From the cell containing the given text, extract its center point as (X, Y) coordinate. 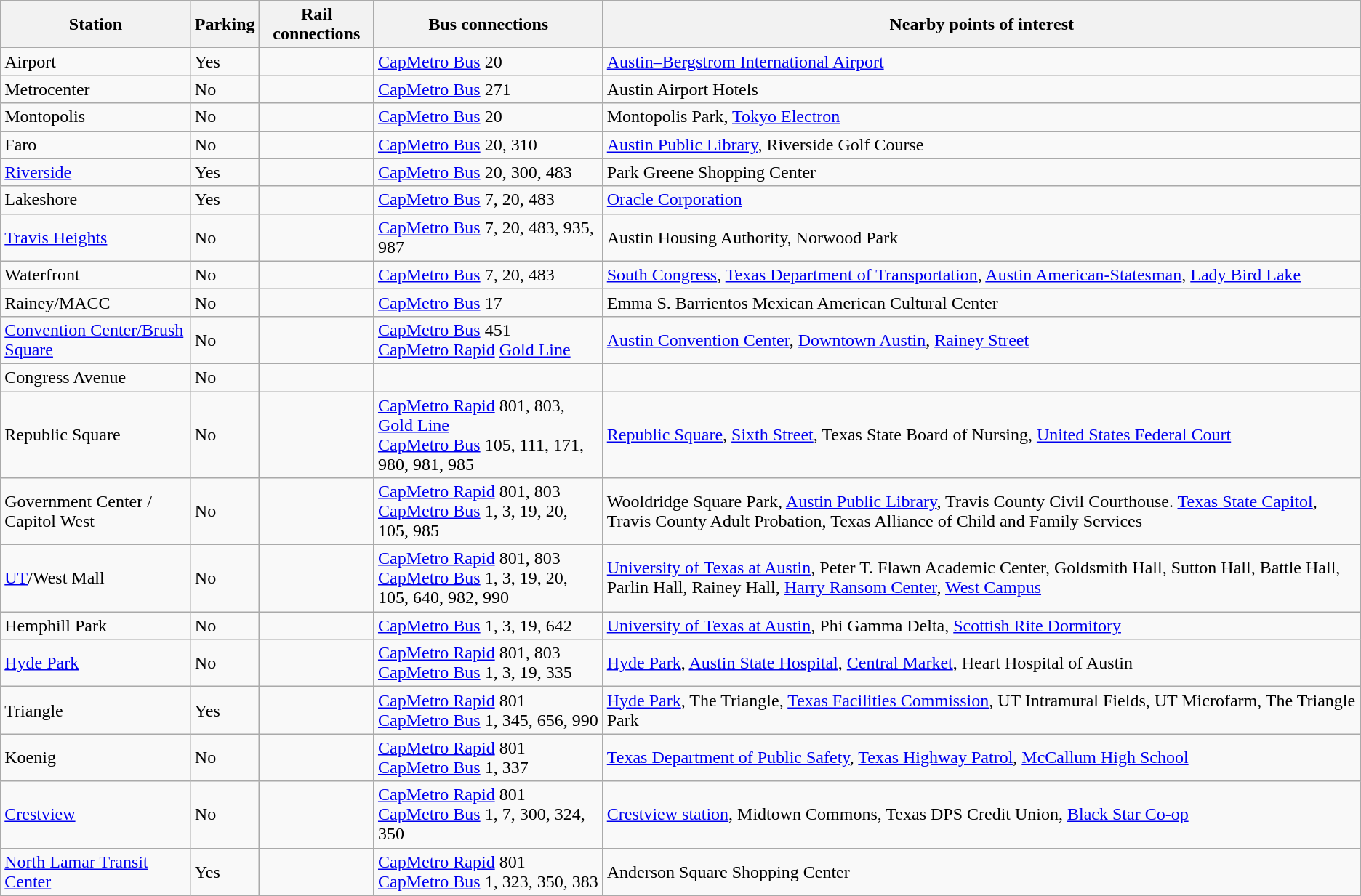
CapMetro Bus 17 (489, 302)
Austin–Bergstrom International Airport (981, 62)
Riverside (96, 172)
Koenig (96, 757)
Austin Airport Hotels (981, 89)
Metrocenter (96, 89)
CapMetro Rapid 801, 803CapMetro Bus 1, 3, 19, 20, 105, 985 (489, 512)
Hyde Park (96, 663)
CapMetro Bus 1, 3, 19, 642 (489, 626)
CapMetro Rapid 801CapMetro Bus 1, 345, 656, 990 (489, 711)
Waterfront (96, 275)
Government Center / Capitol West (96, 512)
Faro (96, 145)
Crestview station, Midtown Commons, Texas DPS Credit Union, Black Star Co-op (981, 815)
Hemphill Park (96, 626)
Station (96, 25)
CapMetro Bus 20, 310 (489, 145)
CapMetro Rapid 801CapMetro Bus 1, 7, 300, 324, 350 (489, 815)
Hyde Park, The Triangle, Texas Facilities Commission, UT Intramural Fields, UT Microfarm, The Triangle Park (981, 711)
Airport (96, 62)
North Lamar Transit Center (96, 872)
Oracle Corporation (981, 200)
Emma S. Barrientos Mexican American Cultural Center (981, 302)
South Congress, Texas Department of Transportation, Austin American-Statesman, Lady Bird Lake (981, 275)
Texas Department of Public Safety, Texas Highway Patrol, McCallum High School (981, 757)
Travis Heights (96, 237)
Montopolis Park, Tokyo Electron (981, 117)
Rail connections (316, 25)
CapMetro Rapid 801, 803CapMetro Bus 1, 3, 19, 20, 105, 640, 982, 990 (489, 578)
CapMetro Bus 7, 20, 483, 935, 987 (489, 237)
Parking (225, 25)
Crestview (96, 815)
Convention Center/Brush Square (96, 340)
Republic Square, Sixth Street, Texas State Board of Nursing, United States Federal Court (981, 435)
CapMetro Rapid 801, 803CapMetro Bus 1, 3, 19, 335 (489, 663)
UT/West Mall (96, 578)
CapMetro Rapid 801CapMetro Bus 1, 337 (489, 757)
Congress Avenue (96, 377)
Austin Public Library, Riverside Golf Course (981, 145)
Hyde Park, Austin State Hospital, Central Market, Heart Hospital of Austin (981, 663)
Nearby points of interest (981, 25)
Lakeshore (96, 200)
Republic Square (96, 435)
Montopolis (96, 117)
Bus connections (489, 25)
CapMetro Rapid 801, 803, Gold LineCapMetro Bus 105, 111, 171, 980, 981, 985 (489, 435)
CapMetro Bus 20, 300, 483 (489, 172)
CapMetro Bus 451CapMetro Rapid Gold Line (489, 340)
Park Greene Shopping Center (981, 172)
Austin Housing Authority, Norwood Park (981, 237)
CapMetro Rapid 801CapMetro Bus 1, 323, 350, 383 (489, 872)
Triangle (96, 711)
CapMetro Bus 271 (489, 89)
Anderson Square Shopping Center (981, 872)
University of Texas at Austin, Phi Gamma Delta, Scottish Rite Dormitory (981, 626)
Rainey/MACC (96, 302)
Austin Convention Center, Downtown Austin, Rainey Street (981, 340)
